Scan for the cell matching the given text and deliver its [x, y] coordinate at center. 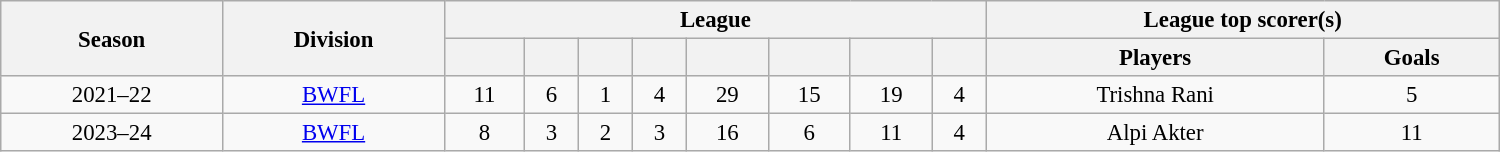
League top scorer(s) [1242, 20]
2023–24 [112, 133]
Division [334, 38]
Alpi Akter [1155, 133]
29 [727, 95]
15 [809, 95]
League [715, 20]
5 [1412, 95]
Players [1155, 58]
2 [605, 133]
Goals [1412, 58]
8 [484, 133]
Season [112, 38]
19 [891, 95]
Trishna Rani [1155, 95]
16 [727, 133]
2021–22 [112, 95]
1 [605, 95]
